Identify which cell holds the provided text, then report its [X, Y] central coordinate. 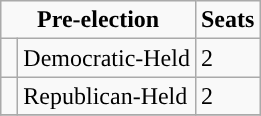
Republican-Held [107, 96]
Seats [227, 20]
Pre-election [98, 20]
Democratic-Held [107, 58]
